Capture the cell that displays the provided text and extract its (X, Y) central coordinate. 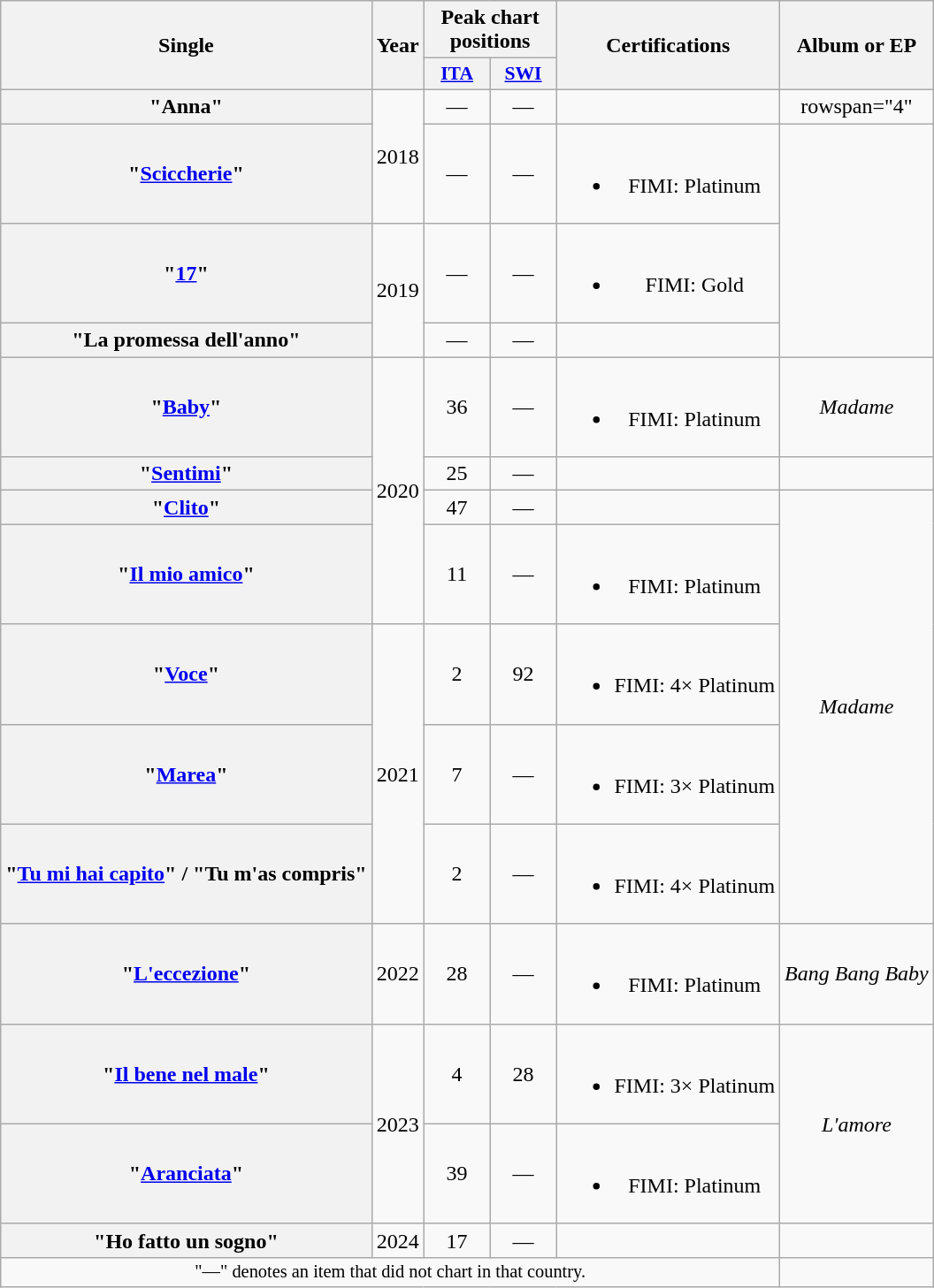
25 (456, 474)
Single (186, 46)
Certifications (669, 46)
2019 (398, 290)
rowspan="4" (857, 106)
"Il mio amico" (186, 575)
"Tu mi hai capito" / "Tu m'as compris" (186, 873)
4 (456, 1073)
"Baby" (186, 407)
"Il bene nel male" (186, 1073)
2021 (398, 774)
2023 (398, 1124)
2018 (398, 156)
"Clito" (186, 507)
"La promessa dell'anno" (186, 340)
17 (456, 1240)
47 (456, 507)
2022 (398, 974)
"Marea" (186, 774)
2020 (398, 491)
11 (456, 575)
Bang Bang Baby (857, 974)
36 (456, 407)
2024 (398, 1240)
ITA (456, 74)
92 (524, 674)
Year (398, 46)
Album or EP (857, 46)
"L'eccezione" (186, 974)
39 (456, 1174)
"Aranciata" (186, 1174)
L'amore (857, 1124)
"—" denotes an item that did not chart in that country. (391, 1272)
"Voce" (186, 674)
"Sciccherie" (186, 173)
"Anna" (186, 106)
FIMI: Gold (669, 274)
7 (456, 774)
"Ho fatto un sogno" (186, 1240)
Peak chart positions (490, 30)
"Sentimi" (186, 474)
SWI (524, 74)
"17" (186, 274)
